Capture the cell that displays the provided text and extract its (x, y) central coordinate. 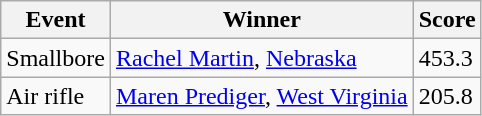
205.8 (447, 96)
453.3 (447, 58)
Smallbore (56, 58)
Maren Prediger, West Virginia (262, 96)
Event (56, 20)
Rachel Martin, Nebraska (262, 58)
Winner (262, 20)
Score (447, 20)
Air rifle (56, 96)
